Pinpoint the cell where the given text exists, returning its [x, y] midpoint coordinate. 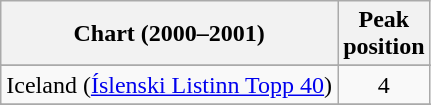
Chart (2000–2001) [170, 34]
Peakposition [384, 34]
4 [384, 85]
Iceland (Íslenski Listinn Topp 40) [170, 85]
